Output the [x, y] coordinate of the center of the cell containing the given text.  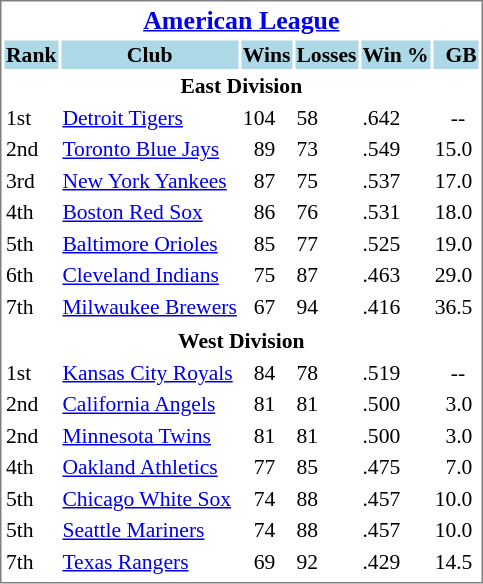
Win % [396, 54]
84 [266, 372]
New York Yankees [150, 180]
Texas Rangers [150, 562]
58 [326, 118]
Detroit Tigers [150, 118]
.549 [396, 149]
104 [266, 118]
89 [266, 149]
.475 [396, 467]
.537 [396, 180]
92 [326, 562]
.531 [396, 212]
.525 [396, 244]
.463 [396, 275]
.416 [396, 306]
Kansas City Royals [150, 372]
.429 [396, 562]
78 [326, 372]
East Division [241, 86]
Seattle Mariners [150, 530]
Baltimore Orioles [150, 244]
.642 [396, 118]
California Angels [150, 404]
Chicago White Sox [150, 498]
94 [326, 306]
Oakland Athletics [150, 467]
19.0 [456, 244]
Cleveland Indians [150, 275]
15.0 [456, 149]
Minnesota Twins [150, 436]
76 [326, 212]
29.0 [456, 275]
17.0 [456, 180]
Wins [266, 54]
Toronto Blue Jays [150, 149]
18.0 [456, 212]
Boston Red Sox [150, 212]
Milwaukee Brewers [150, 306]
.519 [396, 372]
Losses [326, 54]
73 [326, 149]
69 [266, 562]
West Division [241, 341]
86 [266, 212]
Rank [30, 54]
36.5 [456, 306]
Club [150, 54]
7.0 [456, 467]
3rd [30, 180]
14.5 [456, 562]
67 [266, 306]
6th [30, 275]
American League [241, 20]
GB [456, 54]
